Extract the [x, y] coordinate from the center of the cell holding the provided text.  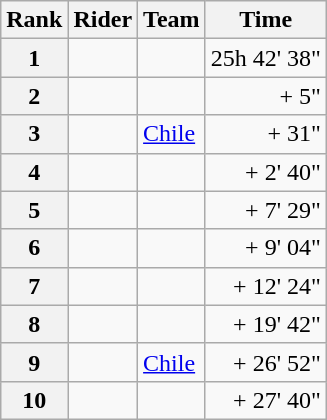
9 [34, 362]
Team [172, 20]
1 [34, 58]
3 [34, 134]
+ 2' 40" [266, 172]
+ 9' 04" [266, 248]
10 [34, 400]
Rank [34, 20]
25h 42' 38" [266, 58]
2 [34, 96]
Time [266, 20]
+ 27' 40" [266, 400]
+ 26' 52" [266, 362]
+ 19' 42" [266, 324]
+ 5" [266, 96]
8 [34, 324]
6 [34, 248]
+ 31" [266, 134]
Rider [103, 20]
+ 7' 29" [266, 210]
7 [34, 286]
4 [34, 172]
5 [34, 210]
+ 12' 24" [266, 286]
